For the text-containing cell, return its midpoint in [X, Y] coordinate format. 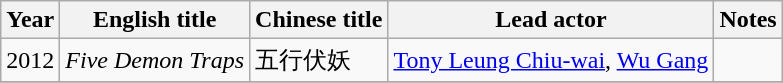
2012 [30, 60]
Lead actor [551, 20]
Tony Leung Chiu-wai, Wu Gang [551, 60]
Notes [748, 20]
Five Demon Traps [155, 60]
English title [155, 20]
Chinese title [319, 20]
Year [30, 20]
五行伏妖 [319, 60]
